Scan for the cell matching the given text and deliver its (x, y) coordinate at center. 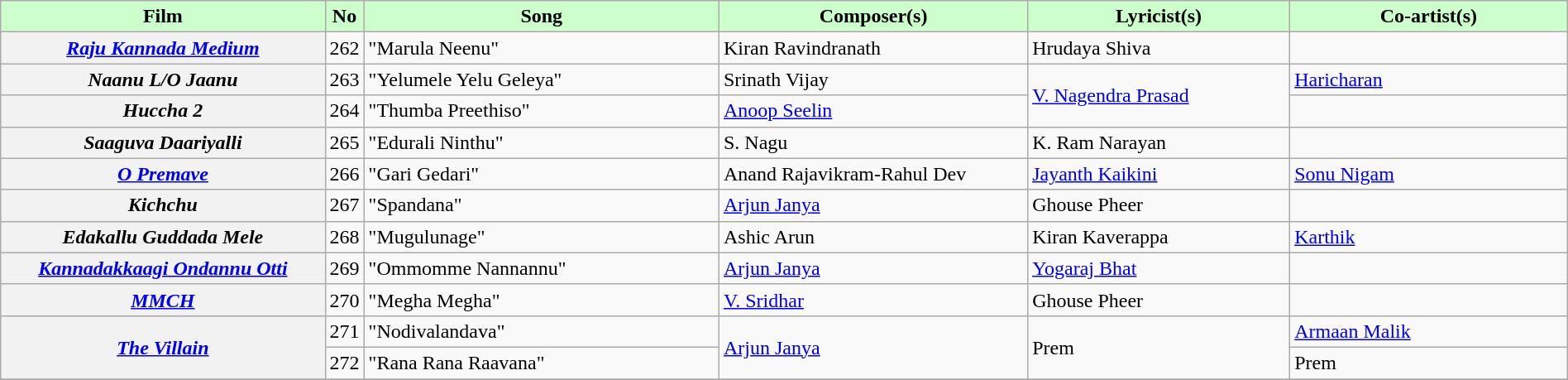
Kannadakkaagi Ondannu Otti (163, 268)
"Thumba Preethiso" (541, 111)
"Nodivalandava" (541, 331)
K. Ram Narayan (1159, 142)
"Megha Megha" (541, 300)
Haricharan (1429, 79)
Hrudaya Shiva (1159, 48)
V. Sridhar (873, 300)
Ashic Arun (873, 237)
O Premave (163, 174)
266 (344, 174)
Saaguva Daariyalli (163, 142)
Raju Kannada Medium (163, 48)
263 (344, 79)
Srinath Vijay (873, 79)
Naanu L/O Jaanu (163, 79)
265 (344, 142)
Yogaraj Bhat (1159, 268)
272 (344, 363)
V. Nagendra Prasad (1159, 95)
"Gari Gedari" (541, 174)
262 (344, 48)
"Spandana" (541, 205)
271 (344, 331)
Film (163, 17)
MMCH (163, 300)
No (344, 17)
Composer(s) (873, 17)
"Edurali Ninthu" (541, 142)
268 (344, 237)
Co-artist(s) (1429, 17)
S. Nagu (873, 142)
Song (541, 17)
Lyricist(s) (1159, 17)
Huccha 2 (163, 111)
Kiran Ravindranath (873, 48)
"Ommomme Nannannu" (541, 268)
Sonu Nigam (1429, 174)
"Mugulunage" (541, 237)
Anand Rajavikram-Rahul Dev (873, 174)
Karthik (1429, 237)
270 (344, 300)
Kiran Kaverappa (1159, 237)
Edakallu Guddada Mele (163, 237)
Kichchu (163, 205)
269 (344, 268)
Armaan Malik (1429, 331)
The Villain (163, 347)
"Yelumele Yelu Geleya" (541, 79)
"Rana Rana Raavana" (541, 363)
"Marula Neenu" (541, 48)
267 (344, 205)
Anoop Seelin (873, 111)
264 (344, 111)
Jayanth Kaikini (1159, 174)
